Return [X, Y] of the center of cell containing provided text 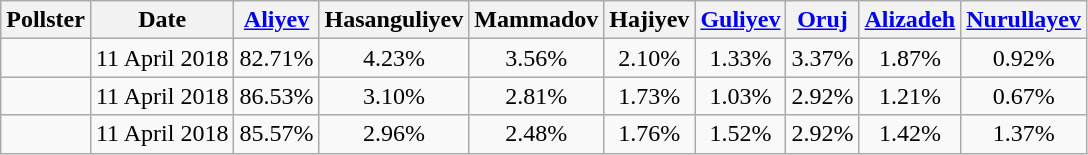
1.21% [910, 96]
1.37% [1024, 134]
82.71% [276, 58]
3.10% [394, 96]
1.33% [740, 58]
Pollster [46, 20]
86.53% [276, 96]
Mammadov [536, 20]
3.56% [536, 58]
0.67% [1024, 96]
Hasanguliyev [394, 20]
2.81% [536, 96]
2.48% [536, 134]
Hajiyev [650, 20]
1.87% [910, 58]
Nurullayev [1024, 20]
1.52% [740, 134]
1.73% [650, 96]
2.10% [650, 58]
Guliyev [740, 20]
1.42% [910, 134]
1.76% [650, 134]
3.37% [822, 58]
0.92% [1024, 58]
Alizadeh [910, 20]
1.03% [740, 96]
4.23% [394, 58]
Oruj [822, 20]
2.96% [394, 134]
Date [162, 20]
Aliyev [276, 20]
85.57% [276, 134]
